For the text-containing cell, return its midpoint in (x, y) coordinate format. 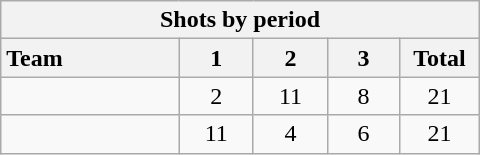
Total (440, 58)
4 (290, 134)
1 (216, 58)
6 (364, 134)
8 (364, 96)
3 (364, 58)
Team (90, 58)
Shots by period (240, 20)
